From the cell containing the given text, extract its center point as [x, y] coordinate. 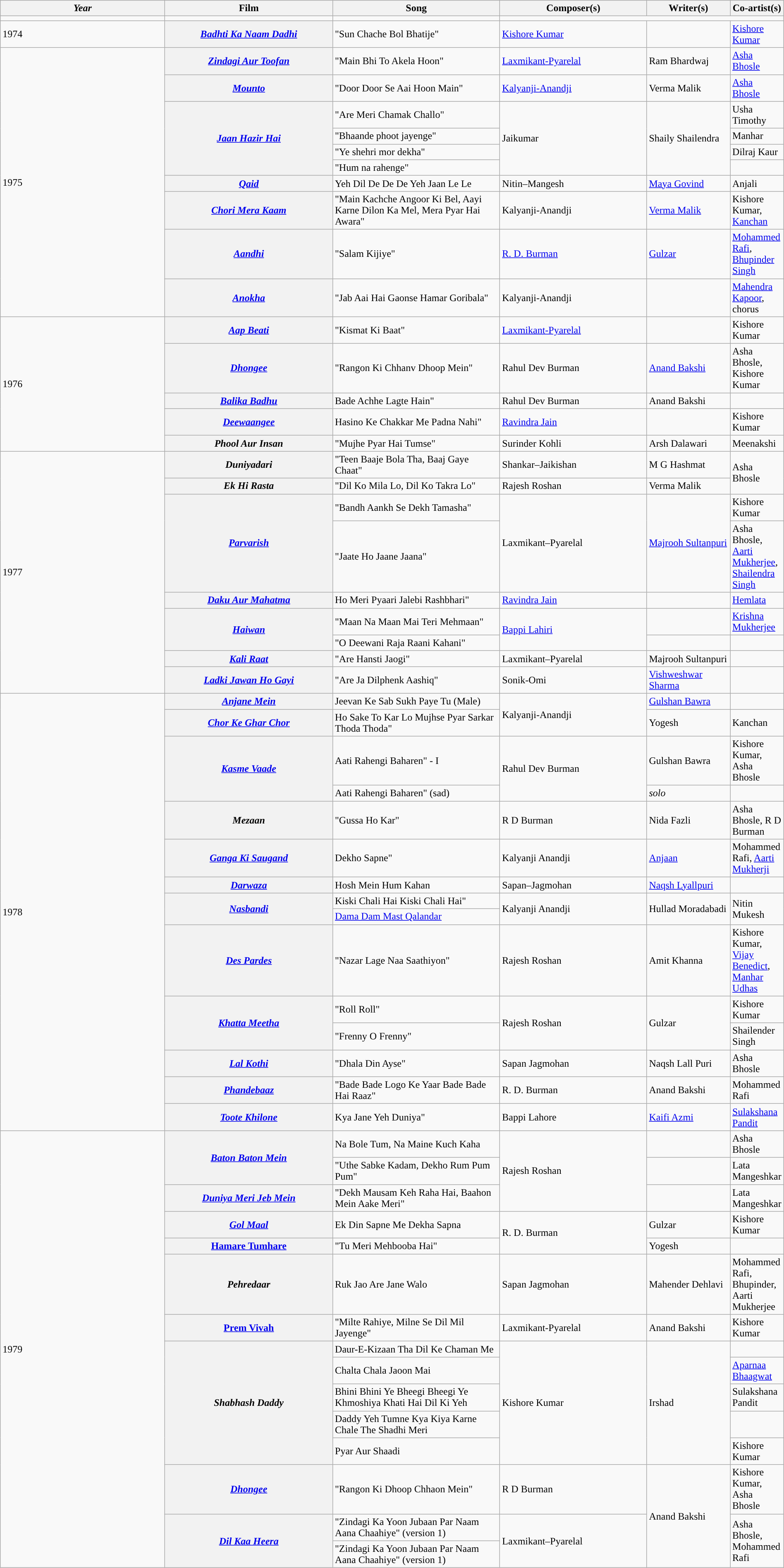
Daur-E-Kizaan Tha Dil Ke Chaman Me [416, 1349]
1975 [83, 182]
Phool Aur Insan [249, 443]
Na Bole Tum, Na Maine Kuch Kaha [416, 1144]
Khatta Meetha [249, 1023]
Darwaza [249, 885]
"Hum na rahenge" [416, 168]
Yeh Dil De De De Yeh Jaan Le Le [416, 183]
"Jaate Ho Jaane Jaana" [416, 557]
Mezaan [249, 820]
Ho Sake To Kar Lo Mujhse Pyar Sarkar Thoda Thoda" [416, 722]
Mohammed Rafi, Aarti Mukherji [757, 858]
Chor Ke Ghar Chor [249, 722]
Aparnaa Bhaagwat [757, 1371]
Composer(s) [573, 8]
Surinder Kohli [573, 443]
Chalta Chala Jaoon Mai [416, 1371]
Hemlata [757, 600]
"Teen Baaje Bola Tha, Baaj Gaye Chaat" [416, 465]
Prem Vivah [249, 1328]
Aandhi [249, 254]
"Rangon Ki Chhanv Dhoop Mein" [416, 368]
Song [416, 8]
Pyar Aur Shaadi [416, 1451]
"Dekh Mausam Keh Raha Hai, Baahon Mein Aake Meri" [416, 1198]
Kiski Chali Hai Kiski Chali Hai" [416, 901]
Hullad Moradabadi [688, 909]
Anjaan [688, 858]
"Salam Kijiye" [416, 254]
Arsh Dalawari [688, 443]
Pehredaar [249, 1284]
Gol Maal [249, 1225]
Chori Mera Kaam [249, 210]
Nida Fazli [688, 820]
solo [688, 793]
Ganga Ki Saugand [249, 858]
Badhti Ka Naam Dadhi [249, 34]
Asha Bhosle, Aarti Mukherjee, Shailendra Singh [757, 557]
"Maan Na Maan Mai Teri Mehmaan" [416, 621]
Kishore Kumar, Vijay Benedict, Manhar Udhas [757, 960]
Asha Bhosle, R D Burman [757, 820]
Aap Beati [249, 330]
Irshad [688, 1403]
"Door Door Se Aai Hoon Main" [416, 88]
"Jab Aai Hai Gaonse Hamar Goribala" [416, 298]
Asha Bhosle, Kishore Kumar [757, 368]
Deewaangee [249, 422]
"O Deewani Raja Raani Kahani" [416, 643]
Daku Aur Mahatma [249, 600]
Shabhash Daddy [249, 1403]
Parvarish [249, 543]
Ek Din Sapne Me Dekha Sapna [416, 1225]
Ho Meri Pyaari Jalebi Rashbhari" [416, 600]
Nitin Mukesh [757, 909]
Mahendra Kapoor, chorus [757, 298]
"Mujhe Pyar Hai Tumse" [416, 443]
"Are Meri Chamak Challo" [416, 115]
Asha Bhosle, Mohammed Rafi [757, 1541]
Daddy Yeh Tumne Kya Kiya Karne Chale The Shadhi Meri [416, 1424]
"Frenny O Frenny" [416, 1037]
Jeevan Ke Sab Sukh Paye Tu (Male) [416, 701]
Mohammed Rafi, Bhupinder Singh [757, 254]
Nasbandi [249, 909]
Maya Govind [688, 183]
"Tu Meri Mehbooba Hai" [416, 1246]
Dil Kaa Heera [249, 1541]
Vishweshwar Sharma [688, 680]
"Roll Roll" [416, 1009]
Aati Rahengi Baharen" (sad) [416, 793]
Usha Timothy [757, 115]
Naqsh Lall Puri [688, 1063]
Anjali [757, 183]
Mohammed Rafi [757, 1090]
Des Pardes [249, 960]
Nitin–Mangesh [573, 183]
Manhar [757, 136]
Duniyadari [249, 465]
Sonik-Omi [573, 680]
Mohammed Rafi, Bhupinder, Aarti Mukherjee [757, 1284]
Phandebaaz [249, 1090]
Anjane Mein [249, 701]
Ladki Jawan Ho Gayi [249, 680]
Hamare Tumhare [249, 1246]
Kanchan [757, 722]
"Dil Ko Mila Lo, Dil Ko Takra Lo" [416, 486]
"Kismat Ki Baat" [416, 330]
Hosh Mein Hum Kahan [416, 885]
Kaifi Azmi [688, 1117]
"Bhaande phoot jayenge" [416, 136]
Dama Dam Mast Qalandar [416, 917]
"Bade Bade Logo Ke Yaar Bade Bade Hai Raaz" [416, 1090]
1976 [83, 384]
"Nazar Lage Naa Saathiyon" [416, 960]
Krishna Mukherjee [757, 621]
"Main Bhi To Akela Hoon" [416, 61]
Dilraj Kaur [757, 152]
Zindagi Aur Toofan [249, 61]
Shankar–Jaikishan [573, 465]
"Gussa Ho Kar" [416, 820]
Bhini Bhini Ye Bheegi Bheegi Ye Khmoshiya Khati Hai Dil Ki Yeh [416, 1397]
"Are Ja Dilphenk Aashiq" [416, 680]
Jaikumar [573, 138]
1977 [83, 572]
Qaid [249, 183]
Ram Bhardwaj [688, 61]
"Dhala Din Ayse" [416, 1063]
Dekho Sapne" [416, 858]
Kya Jane Yeh Duniya" [416, 1117]
"Rangon Ki Dhoop Chhaon Mein" [416, 1489]
1974 [83, 34]
"Main Kachche Angoor Ki Bel, Aayi Karne Dilon Ka Mel, Mera Pyar Hai Awara" [416, 210]
Haiwan [249, 630]
Amit Khanna [688, 960]
Meenakshi [757, 443]
Ek Hi Rasta [249, 486]
Hasino Ke Chakkar Me Padna Nahi" [416, 422]
M G Hashmat [688, 465]
"Uthe Sabke Kadam, Dekho Rum Pum Pum" [416, 1171]
1979 [83, 1349]
Bappi Lahore [573, 1117]
Bappi Lahiri [573, 630]
Co-artist(s) [757, 8]
Kali Raat [249, 658]
Anokha [249, 298]
Ruk Jao Are Jane Walo [416, 1284]
"Milte Rahiye, Milne Se Dil Mil Jayenge" [416, 1328]
Film [249, 8]
Bade Achhe Lagte Hain" [416, 401]
Kasme Vaade [249, 768]
Year [83, 8]
Mahender Dehlavi [688, 1284]
Shaily Shailendra [688, 138]
Sapan–Jagmohan [573, 885]
Toote Khilone [249, 1117]
Kishore Kumar, Kanchan [757, 210]
Lal Kothi [249, 1063]
"Sun Chache Bol Bhatije" [416, 34]
Balika Badhu [249, 401]
"Bandh Aankh Se Dekh Tamasha" [416, 507]
Naqsh Lyallpuri [688, 885]
Baton Baton Mein [249, 1157]
"Are Hansti Jaogi" [416, 658]
"Ye shehri mor dekha" [416, 152]
Aati Rahengi Baharen" - I [416, 761]
Shailender Singh [757, 1037]
Jaan Hazir Hai [249, 138]
Duniya Meri Jeb Mein [249, 1198]
1978 [83, 912]
Mounto [249, 88]
Writer(s) [688, 8]
